From the cell containing the given text, extract its center point as [x, y] coordinate. 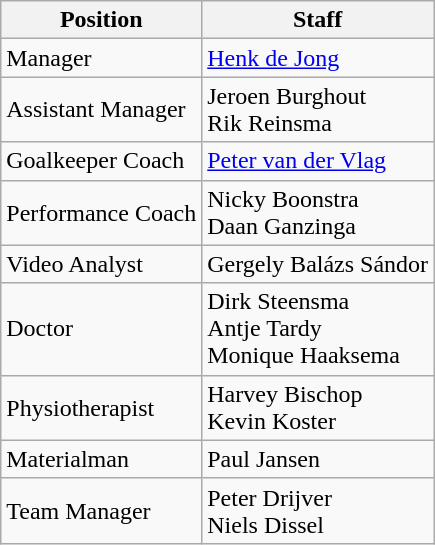
Doctor [102, 329]
Staff [318, 20]
Goalkeeper Coach [102, 161]
Nicky Boonstra Daan Ganzinga [318, 212]
Peter Drijver Niels Dissel [318, 510]
Paul Jansen [318, 459]
Jeroen Burghout Rik Reinsma [318, 110]
Dirk Steensma Antje Tardy Monique Haaksema [318, 329]
Physiotherapist [102, 408]
Manager [102, 58]
Team Manager [102, 510]
Gergely Balázs Sándor [318, 264]
Henk de Jong [318, 58]
Performance Coach [102, 212]
Assistant Manager [102, 110]
Materialman [102, 459]
Video Analyst [102, 264]
Harvey Bischop Kevin Koster [318, 408]
Position [102, 20]
Peter van der Vlag [318, 161]
